Scan for the cell matching the given text and deliver its (X, Y) coordinate at center. 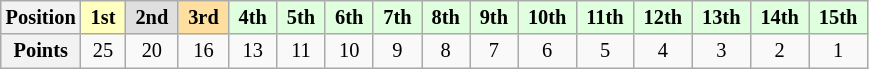
15th (838, 17)
Points (41, 51)
1st (104, 17)
20 (152, 51)
8th (446, 17)
4 (663, 51)
16 (203, 51)
1 (838, 51)
2 (779, 51)
6th (349, 17)
9 (397, 51)
7th (397, 17)
9th (494, 17)
2nd (152, 17)
6 (547, 51)
11 (301, 51)
Position (41, 17)
3 (721, 51)
10 (349, 51)
11th (604, 17)
5 (604, 51)
25 (104, 51)
3rd (203, 17)
13 (253, 51)
12th (663, 17)
4th (253, 17)
13th (721, 17)
14th (779, 17)
5th (301, 17)
10th (547, 17)
7 (494, 51)
8 (446, 51)
